Find where the given text appears and provide that cell's center as (X, Y) coordinate. 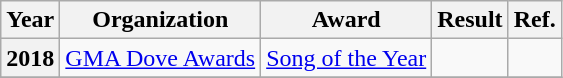
Award (346, 20)
Result (470, 20)
Organization (160, 20)
GMA Dove Awards (160, 58)
Song of the Year (346, 58)
Year (30, 20)
2018 (30, 58)
Ref. (534, 20)
